Provide the (x, y) coordinate of the cell's center where the given text is located.  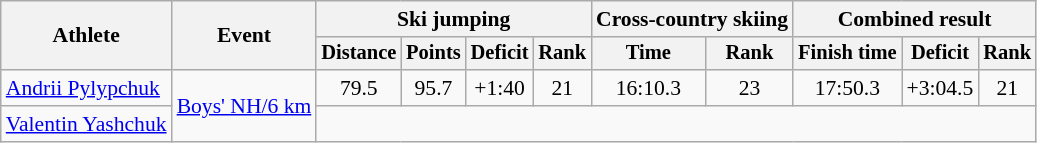
Ski jumping (454, 19)
Distance (358, 54)
Athlete (86, 36)
Points (433, 54)
Time (648, 54)
+3:04.5 (940, 88)
Combined result (914, 19)
Finish time (847, 54)
Event (244, 36)
+1:40 (500, 88)
Valentin Yashchuk (86, 124)
Andrii Pylypchuk (86, 88)
79.5 (358, 88)
23 (750, 88)
16:10.3 (648, 88)
95.7 (433, 88)
Cross-country skiing (692, 19)
17:50.3 (847, 88)
Boys' NH/6 km (244, 106)
